Capture the cell that displays the provided text and extract its [x, y] central coordinate. 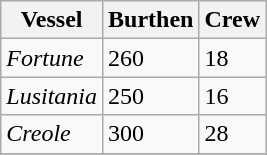
260 [151, 58]
Vessel [52, 20]
250 [151, 96]
Burthen [151, 20]
16 [232, 96]
18 [232, 58]
28 [232, 134]
Creole [52, 134]
300 [151, 134]
Lusitania [52, 96]
Crew [232, 20]
Fortune [52, 58]
